Determine the (X, Y) coordinate at the center of the cell enclosing the given text.  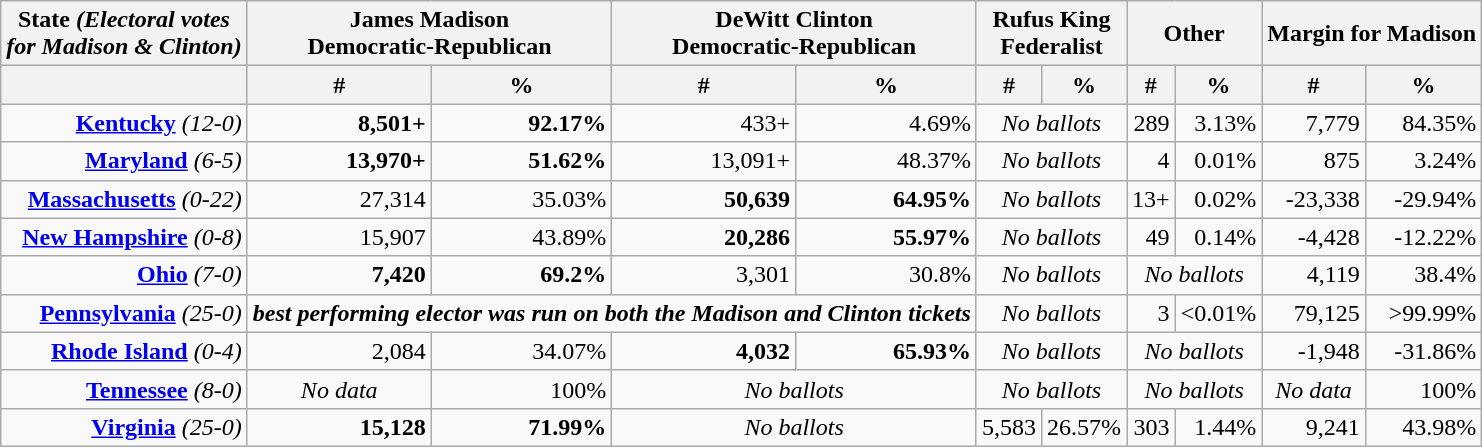
State (Electoral votes for Madison & Clinton) (124, 34)
71.99% (522, 427)
48.37% (886, 161)
43.89% (522, 237)
875 (1314, 161)
Maryland (6-5) (124, 161)
-1,948 (1314, 351)
79,125 (1314, 313)
84.35% (1423, 123)
-29.94% (1423, 199)
4,119 (1314, 275)
13+ (1152, 199)
3.24% (1423, 161)
3 (1152, 313)
Pennsylvania (25-0) (124, 313)
Kentucky (12-0) (124, 123)
43.98% (1423, 427)
Rhode Island (0-4) (124, 351)
Virginia (25-0) (124, 427)
8,501+ (339, 123)
DeWitt ClintonDemocratic-Republican (794, 34)
-23,338 (1314, 199)
9,241 (1314, 427)
Ohio (7-0) (124, 275)
433+ (704, 123)
3,301 (704, 275)
15,128 (339, 427)
7,779 (1314, 123)
-4,428 (1314, 237)
26.57% (1084, 427)
Tennessee (8-0) (124, 389)
Margin for Madison (1372, 34)
best performing elector was run on both the Madison and Clinton tickets (612, 313)
15,907 (339, 237)
27,314 (339, 199)
64.95% (886, 199)
30.8% (886, 275)
20,286 (704, 237)
Rufus KingFederalist (1051, 34)
2,084 (339, 351)
-12.22% (1423, 237)
0.14% (1218, 237)
38.4% (1423, 275)
4,032 (704, 351)
3.13% (1218, 123)
New Hampshire (0-8) (124, 237)
>99.99% (1423, 313)
5,583 (1008, 427)
35.03% (522, 199)
Other (1194, 34)
0.02% (1218, 199)
Massachusetts (0-22) (124, 199)
4 (1152, 161)
34.07% (522, 351)
<0.01% (1218, 313)
65.93% (886, 351)
1.44% (1218, 427)
49 (1152, 237)
92.17% (522, 123)
50,639 (704, 199)
0.01% (1218, 161)
55.97% (886, 237)
James MadisonDemocratic-Republican (430, 34)
289 (1152, 123)
69.2% (522, 275)
13,970+ (339, 161)
303 (1152, 427)
13,091+ (704, 161)
4.69% (886, 123)
7,420 (339, 275)
-31.86% (1423, 351)
51.62% (522, 161)
